Return the (X, Y) coordinate for the center point of the cell that contains the specified text.  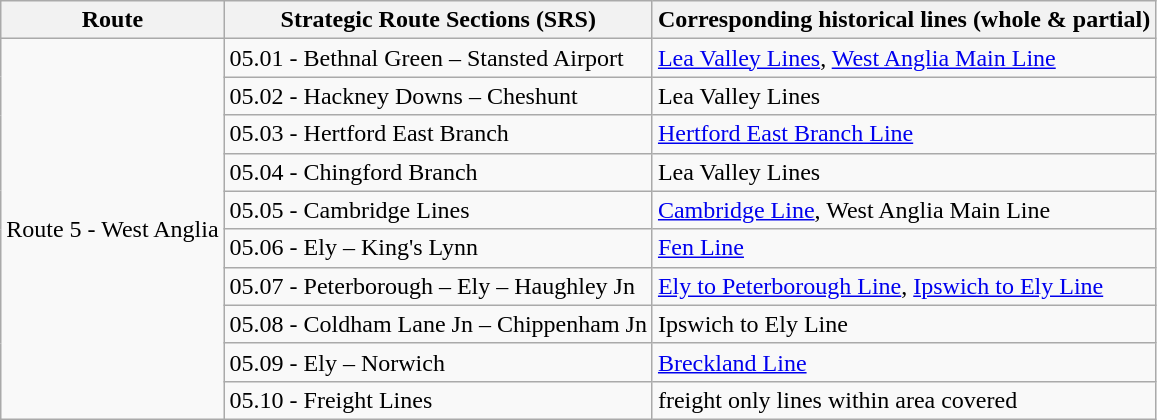
05.05 - Cambridge Lines (438, 210)
05.02 - Hackney Downs – Cheshunt (438, 96)
freight only lines within area covered (904, 400)
05.08 - Coldham Lane Jn – Chippenham Jn (438, 324)
Ely to Peterborough Line, Ipswich to Ely Line (904, 286)
Cambridge Line, West Anglia Main Line (904, 210)
Hertford East Branch Line (904, 134)
Ipswich to Ely Line (904, 324)
05.04 - Chingford Branch (438, 172)
05.01 - Bethnal Green – Stansted Airport (438, 58)
05.10 - Freight Lines (438, 400)
Strategic Route Sections (SRS) (438, 20)
Fen Line (904, 248)
Breckland Line (904, 362)
05.06 - Ely – King's Lynn (438, 248)
Corresponding historical lines (whole & partial) (904, 20)
Route (112, 20)
Route 5 - West Anglia (112, 230)
05.03 - Hertford East Branch (438, 134)
Lea Valley Lines, West Anglia Main Line (904, 58)
05.09 - Ely – Norwich (438, 362)
05.07 - Peterborough – Ely – Haughley Jn (438, 286)
